Search for the cell housing the specified text and yield its (X, Y) center coordinate. 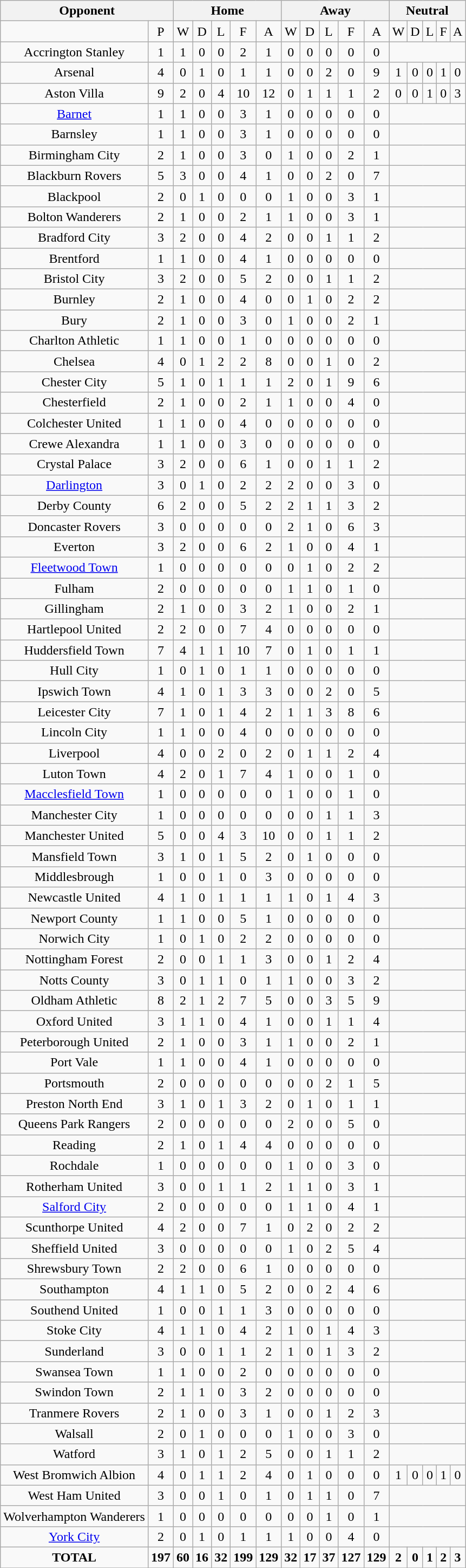
Manchester City (75, 815)
Rochdale (75, 1165)
Bristol City (75, 279)
12 (268, 93)
West Ham United (75, 1495)
West Bromwich Albion (75, 1475)
Bolton Wanderers (75, 217)
Blackpool (75, 196)
Doncaster Rovers (75, 526)
Accrington Stanley (75, 52)
Chesterfield (75, 403)
Huddersfield Town (75, 650)
Watford (75, 1454)
Liverpool (75, 753)
Scunthorpe United (75, 1227)
Colchester United (75, 423)
Southampton (75, 1290)
Luton Town (75, 774)
Swansea Town (75, 1372)
Opponent (87, 11)
Oldham Athletic (75, 1001)
16 (202, 1557)
37 (329, 1557)
Bury (75, 320)
127 (351, 1557)
Manchester United (75, 835)
P (160, 31)
Macclesfield Town (75, 794)
Preston North End (75, 1104)
Peterborough United (75, 1042)
Leicester City (75, 712)
Middlesbrough (75, 877)
Darlington (75, 485)
Walsall (75, 1434)
Derby County (75, 506)
Chelsea (75, 361)
Barnsley (75, 134)
Hull City (75, 671)
Mansfield Town (75, 856)
17 (310, 1557)
Sheffield United (75, 1248)
Brentford (75, 258)
Arsenal (75, 73)
Gillingham (75, 609)
Charlton Athletic (75, 341)
Bradford City (75, 237)
Hartlepool United (75, 630)
Reading (75, 1145)
Newcastle United (75, 897)
Queens Park Rangers (75, 1124)
Stoke City (75, 1331)
TOTAL (75, 1557)
Crystal Palace (75, 464)
Fulham (75, 588)
Southend United (75, 1310)
Swindon Town (75, 1392)
197 (160, 1557)
Chester City (75, 382)
Tranmere Rovers (75, 1413)
Lincoln City (75, 733)
Birmingham City (75, 155)
Ipswich Town (75, 691)
Shrewsbury Town (75, 1269)
60 (183, 1557)
Port Vale (75, 1062)
Crewe Alexandra (75, 444)
Rotherham United (75, 1186)
Aston Villa (75, 93)
York City (75, 1537)
Notts County (75, 980)
199 (244, 1557)
Salford City (75, 1207)
Norwich City (75, 939)
Wolverhampton Wanderers (75, 1516)
Everton (75, 547)
Home (227, 11)
Newport County (75, 918)
Barnet (75, 114)
Burnley (75, 300)
Nottingham Forest (75, 960)
Sunderland (75, 1351)
Portsmouth (75, 1083)
Fleetwood Town (75, 567)
Oxford United (75, 1021)
Away (336, 11)
Blackburn Rovers (75, 176)
Neutral (428, 11)
